Return the [x, y] coordinate for the center point of the cell that contains the specified text.  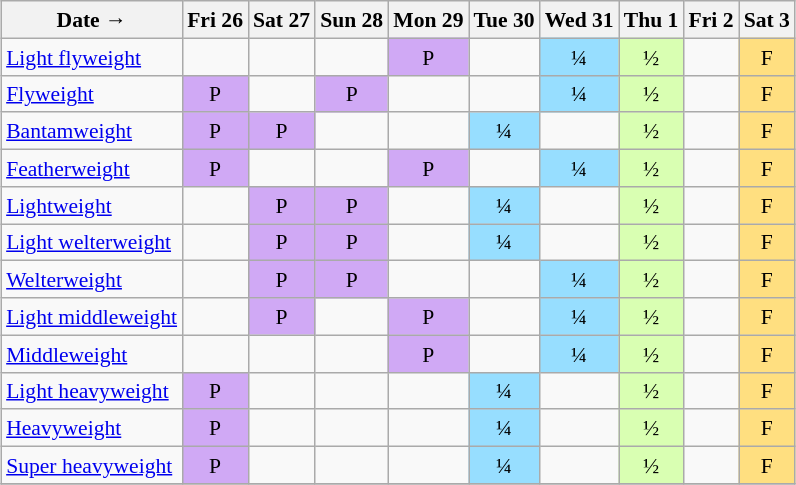
Featherweight [92, 168]
Light middleweight [92, 316]
Bantamweight [92, 130]
Sat 3 [767, 20]
Wed 31 [580, 20]
Flyweight [92, 94]
Light welterweight [92, 242]
Fri 2 [710, 20]
Welterweight [92, 280]
Date → [92, 20]
Light flyweight [92, 56]
Fri 26 [215, 20]
Middleweight [92, 354]
Sat 27 [282, 20]
Light heavyweight [92, 390]
Heavyweight [92, 428]
Thu 1 [652, 20]
Sun 28 [352, 20]
Tue 30 [504, 20]
Lightweight [92, 204]
Mon 29 [428, 20]
Super heavyweight [92, 464]
